Provide the (x, y) coordinate of the cell's center where the given text is located.  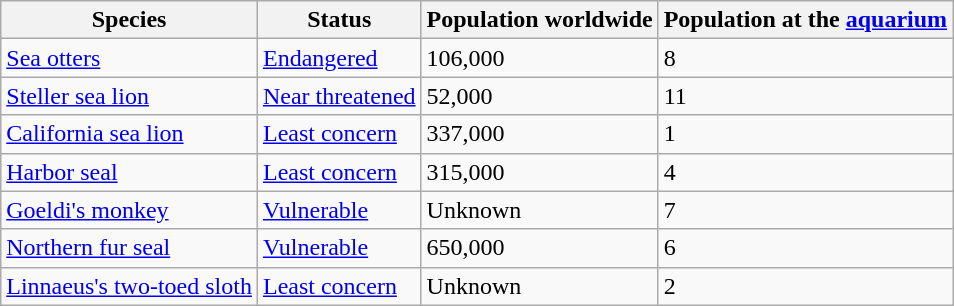
Sea otters (130, 58)
1 (805, 134)
52,000 (540, 96)
4 (805, 172)
6 (805, 248)
Near threatened (339, 96)
11 (805, 96)
Population worldwide (540, 20)
Goeldi's monkey (130, 210)
8 (805, 58)
650,000 (540, 248)
Species (130, 20)
315,000 (540, 172)
Steller sea lion (130, 96)
337,000 (540, 134)
2 (805, 286)
7 (805, 210)
Harbor seal (130, 172)
Northern fur seal (130, 248)
106,000 (540, 58)
Linnaeus's two-toed sloth (130, 286)
California sea lion (130, 134)
Endangered (339, 58)
Status (339, 20)
Population at the aquarium (805, 20)
